Find where the given text appears and provide that cell's center as (x, y) coordinate. 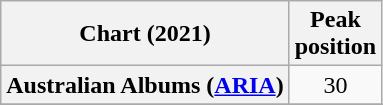
Peakposition (335, 34)
Chart (2021) (145, 34)
30 (335, 85)
Australian Albums (ARIA) (145, 85)
